Pinpoint the cell where the given text exists, returning its (x, y) midpoint coordinate. 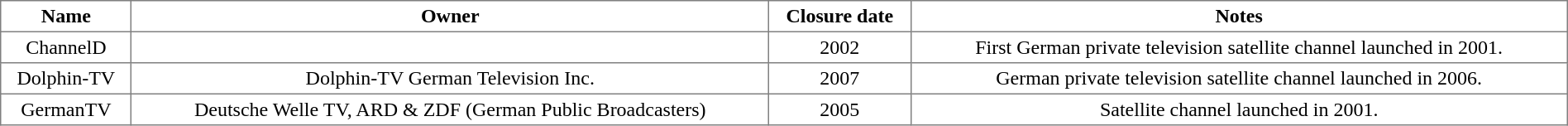
2005 (840, 109)
First German private television satellite channel launched in 2001. (1239, 47)
Deutsche Welle TV, ARD & ZDF (German Public Broadcasters) (450, 109)
German private television satellite channel launched in 2006. (1239, 79)
GermanTV (66, 109)
Notes (1239, 17)
Dolphin-TV (66, 79)
Satellite channel launched in 2001. (1239, 109)
ChannelD (66, 47)
2007 (840, 79)
Dolphin-TV German Television Inc. (450, 79)
Name (66, 17)
2002 (840, 47)
Closure date (840, 17)
Owner (450, 17)
